For the text-containing cell, return its midpoint in (x, y) coordinate format. 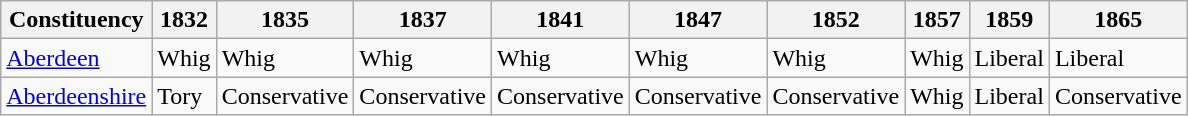
1837 (423, 20)
Tory (184, 96)
1847 (698, 20)
1832 (184, 20)
1841 (561, 20)
1835 (285, 20)
1852 (836, 20)
Constituency (76, 20)
1857 (937, 20)
1859 (1009, 20)
Aberdeenshire (76, 96)
Aberdeen (76, 58)
1865 (1118, 20)
